For the text-containing cell, return its midpoint in (x, y) coordinate format. 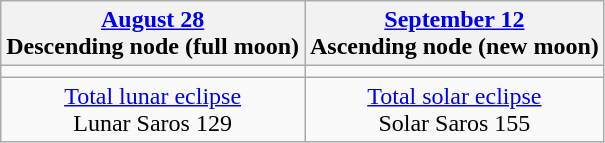
Total lunar eclipseLunar Saros 129 (153, 110)
August 28Descending node (full moon) (153, 34)
Total solar eclipseSolar Saros 155 (454, 110)
September 12Ascending node (new moon) (454, 34)
